Search for the cell housing the specified text and yield its [x, y] center coordinate. 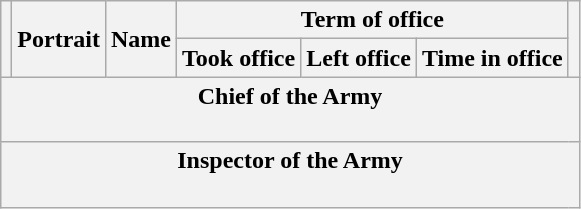
Inspector of the Army [290, 174]
Time in office [492, 58]
Chief of the Army [290, 110]
Term of office [373, 20]
Left office [359, 58]
Name [140, 39]
Portrait [59, 39]
Took office [239, 58]
